From the cell containing the given text, extract its center point as [X, Y] coordinate. 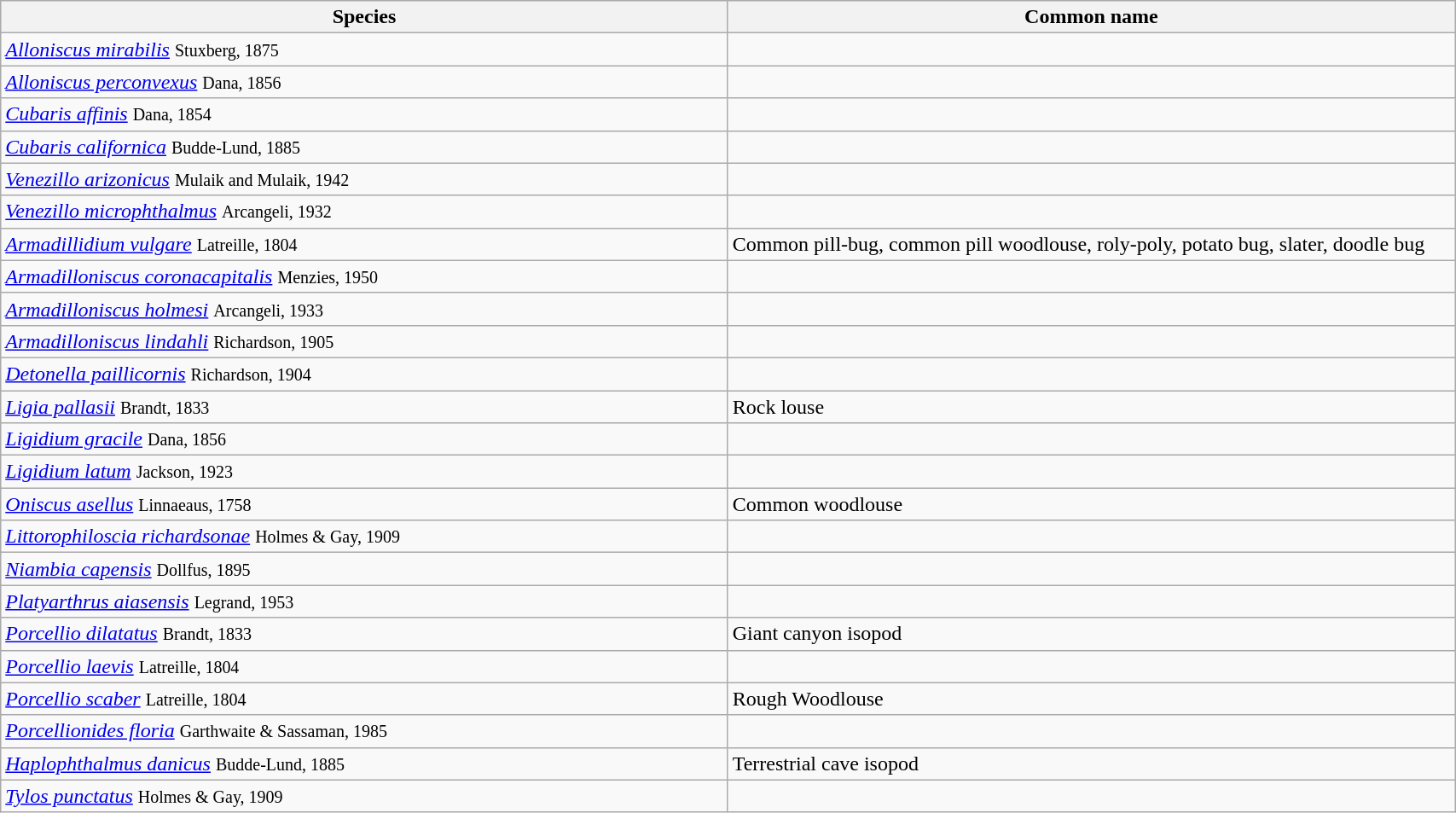
Rough Woodlouse [1091, 699]
Cubaris affinis Dana, 1854 [364, 114]
Armadilloniscus lindahli Richardson, 1905 [364, 341]
Ligidium gracile Dana, 1856 [364, 439]
Venezillo microphthalmus Arcangeli, 1932 [364, 212]
Terrestrial cave isopod [1091, 764]
Porcellio scaber Latreille, 1804 [364, 699]
Rock louse [1091, 407]
Ligia pallasii Brandt, 1833 [364, 407]
Armadillidium vulgare Latreille, 1804 [364, 244]
Common name [1091, 17]
Cubaris californica Budde-Lund, 1885 [364, 147]
Haplophthalmus danicus Budde-Lund, 1885 [364, 764]
Porcellio dilatatus Brandt, 1833 [364, 634]
Ligidium latum Jackson, 1923 [364, 472]
Alloniscus mirabilis Stuxberg, 1875 [364, 49]
Detonella paillicornis Richardson, 1904 [364, 374]
Venezillo arizonicus Mulaik and Mulaik, 1942 [364, 179]
Platyarthrus aiasensis Legrand, 1953 [364, 601]
Porcellio laevis Latreille, 1804 [364, 666]
Tylos punctatus Holmes & Gay, 1909 [364, 796]
Species [364, 17]
Porcellionides floria Garthwaite & Sassaman, 1985 [364, 731]
Alloniscus perconvexus Dana, 1856 [364, 82]
Common pill-bug, common pill woodlouse, roly-poly, potato bug, slater, doodle bug [1091, 244]
Armadilloniscus coronacapitalis Menzies, 1950 [364, 276]
Oniscus asellus Linnaeaus, 1758 [364, 504]
Armadilloniscus holmesi Arcangeli, 1933 [364, 309]
Giant canyon isopod [1091, 634]
Littorophiloscia richardsonae Holmes & Gay, 1909 [364, 537]
Niambia capensis Dollfus, 1895 [364, 569]
Common woodlouse [1091, 504]
